Capture the cell that displays the provided text and extract its [X, Y] central coordinate. 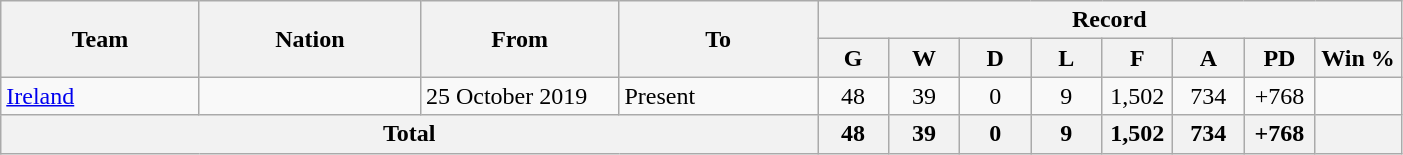
PD [1280, 58]
D [996, 58]
F [1138, 58]
G [854, 58]
A [1208, 58]
From [520, 39]
Total [410, 134]
Nation [310, 39]
25 October 2019 [520, 96]
L [1066, 58]
W [924, 58]
Present [718, 96]
Record [1110, 20]
To [718, 39]
Ireland [100, 96]
Team [100, 39]
Win % [1358, 58]
